Find where the given text appears and provide that cell's center as [X, Y] coordinate. 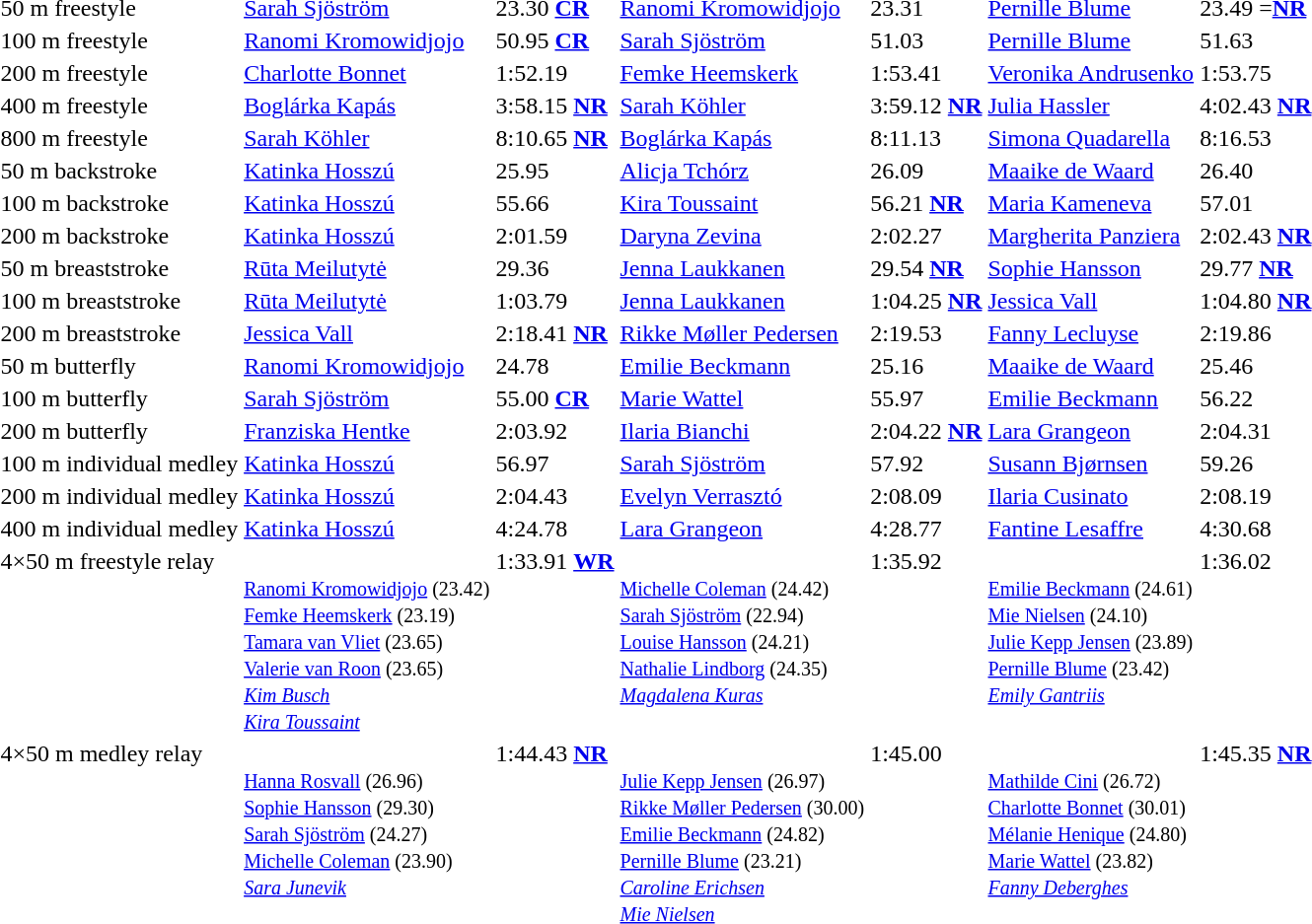
2:02.27 [926, 236]
Franziska Hentke [367, 431]
1:33.91 WR [554, 641]
Veronika Andrusenko [1091, 73]
Rikke Møller Pedersen [742, 333]
2:01.59 [554, 236]
Marie Wattel [742, 398]
Kira Toussaint [742, 203]
Ilaria Bianchi [742, 431]
51.03 [926, 40]
3:59.12 NR [926, 106]
Pernille Blume [1091, 40]
56.21 NR [926, 203]
1:04.25 NR [926, 301]
Fantine Lesaffre [1091, 529]
Alicja Tchórz [742, 171]
Julia Hassler [1091, 106]
1:03.79 [554, 301]
Susann Bjørnsen [1091, 463]
55.66 [554, 203]
26.09 [926, 171]
29.36 [554, 268]
57.92 [926, 463]
Femke Heemskerk [742, 73]
Michelle Coleman (24.42)Sarah Sjöström (22.94)Louise Hansson (24.21)Nathalie Lindborg (24.35)Magdalena Kuras [742, 641]
8:10.65 NR [554, 138]
55.00 CR [554, 398]
Charlotte Bonnet [367, 73]
Emilie Beckmann (24.61)Mie Nielsen (24.10)Julie Kepp Jensen (23.89)Pernille Blume (23.42)Emily Gantriis [1091, 641]
Ilaria Cusinato [1091, 496]
2:04.22 NR [926, 431]
1:53.41 [926, 73]
Fanny Lecluyse [1091, 333]
29.54 NR [926, 268]
56.97 [554, 463]
Sophie Hansson [1091, 268]
25.16 [926, 366]
50.95 CR [554, 40]
1:52.19 [554, 73]
1:35.92 [926, 641]
2:03.92 [554, 431]
24.78 [554, 366]
4:28.77 [926, 529]
Maria Kameneva [1091, 203]
25.95 [554, 171]
Simona Quadarella [1091, 138]
Margherita Panziera [1091, 236]
2:08.09 [926, 496]
4:24.78 [554, 529]
Ranomi Kromowidjojo (23.42)Femke Heemskerk (23.19)Tamara van Vliet (23.65)Valerie van Roon (23.65)Kim BuschKira Toussaint [367, 641]
2:18.41 NR [554, 333]
Daryna Zevina [742, 236]
2:04.43 [554, 496]
2:19.53 [926, 333]
8:11.13 [926, 138]
3:58.15 NR [554, 106]
55.97 [926, 398]
Evelyn Verrasztó [742, 496]
